Capture the cell that displays the provided text and extract its (x, y) central coordinate. 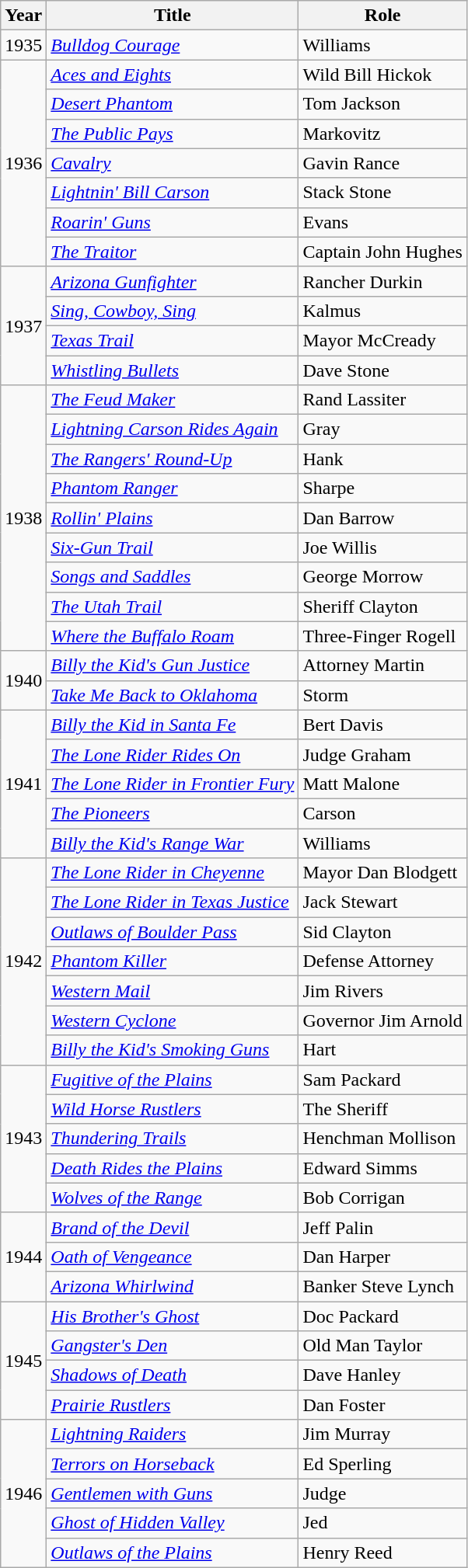
Ed Sperling (382, 1464)
Sing, Cowboy, Sing (173, 311)
Carson (382, 813)
Jeff Palin (382, 1227)
1940 (23, 680)
The Lone Rider in Cheyenne (173, 873)
Western Cyclone (173, 1020)
Bob Corrigan (382, 1198)
Ghost of Hidden Valley (173, 1523)
1936 (23, 163)
Lightning Raiders (173, 1434)
Bert Davis (382, 725)
Jim Rivers (382, 991)
Rollin' Plains (173, 518)
The Utah Trail (173, 607)
Wolves of the Range (173, 1198)
The Pioneers (173, 813)
Desert Phantom (173, 104)
Defense Attorney (382, 961)
Doc Packard (382, 1316)
Hart (382, 1050)
1945 (23, 1361)
Jed (382, 1523)
The Lone Rider in Frontier Fury (173, 784)
Gentlemen with Guns (173, 1493)
Jack Stewart (382, 902)
1944 (23, 1257)
Attorney Martin (382, 666)
Oath of Vengeance (173, 1257)
Rancher Durkin (382, 281)
1942 (23, 961)
Edward Simms (382, 1168)
Judge (382, 1493)
Dan Foster (382, 1405)
1941 (23, 784)
1946 (23, 1493)
The Feud Maker (173, 400)
Gavin Rance (382, 163)
Three-Finger Rogell (382, 636)
1943 (23, 1139)
The Sheriff (382, 1109)
Gray (382, 429)
Sharpe (382, 488)
Aces and Eights (173, 75)
Billy the Kid's Range War (173, 843)
Stack Stone (382, 193)
Sid Clayton (382, 932)
Cavalry (173, 163)
Fugitive of the Plains (173, 1080)
Joe Willis (382, 548)
Take Me Back to Oklahoma (173, 695)
Rand Lassiter (382, 400)
Evans (382, 222)
Lightnin' Bill Carson (173, 193)
His Brother's Ghost (173, 1316)
Thundering Trails (173, 1139)
Dan Barrow (382, 518)
The Rangers' Round-Up (173, 459)
Arizona Gunfighter (173, 281)
1937 (23, 325)
Gangster's Den (173, 1346)
Six-Gun Trail (173, 548)
Year (23, 16)
Tom Jackson (382, 104)
Storm (382, 695)
Prairie Rustlers (173, 1405)
Kalmus (382, 311)
Wild Horse Rustlers (173, 1109)
Outlaws of the Plains (173, 1552)
Texas Trail (173, 340)
Arizona Whirlwind (173, 1286)
Wild Bill Hickok (382, 75)
Songs and Saddles (173, 577)
Dan Harper (382, 1257)
Banker Steve Lynch (382, 1286)
Dave Stone (382, 370)
The Traitor (173, 252)
Billy the Kid's Gun Justice (173, 666)
Shadows of Death (173, 1375)
Roarin' Guns (173, 222)
George Morrow (382, 577)
Western Mail (173, 991)
Old Man Taylor (382, 1346)
Phantom Killer (173, 961)
Dave Hanley (382, 1375)
Whistling Bullets (173, 370)
Mayor McCready (382, 340)
The Lone Rider in Texas Justice (173, 902)
Matt Malone (382, 784)
Lightning Carson Rides Again (173, 429)
The Public Pays (173, 134)
Judge Graham (382, 754)
Role (382, 16)
Sam Packard (382, 1080)
Billy the Kid's Smoking Guns (173, 1050)
The Lone Rider Rides On (173, 754)
Bulldog Courage (173, 45)
Phantom Ranger (173, 488)
Terrors on Horseback (173, 1464)
Captain John Hughes (382, 252)
Title (173, 16)
Sheriff Clayton (382, 607)
Death Rides the Plains (173, 1168)
Governor Jim Arnold (382, 1020)
Where the Buffalo Roam (173, 636)
Jim Murray (382, 1434)
Henchman Mollison (382, 1139)
Brand of the Devil (173, 1227)
Hank (382, 459)
Outlaws of Boulder Pass (173, 932)
Mayor Dan Blodgett (382, 873)
Henry Reed (382, 1552)
1938 (23, 519)
1935 (23, 45)
Markovitz (382, 134)
Billy the Kid in Santa Fe (173, 725)
